From the cell containing the given text, extract its center point as [X, Y] coordinate. 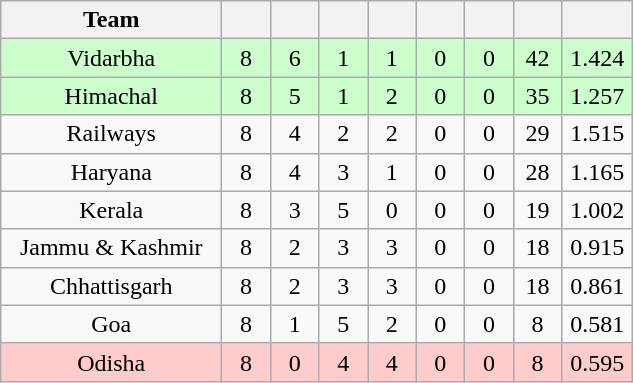
Odisha [112, 362]
Kerala [112, 210]
Railways [112, 134]
1.002 [598, 210]
0.915 [598, 248]
1.257 [598, 96]
1.165 [598, 172]
Goa [112, 324]
Himachal [112, 96]
1.424 [598, 58]
Haryana [112, 172]
Jammu & Kashmir [112, 248]
1.515 [598, 134]
Team [112, 20]
Vidarbha [112, 58]
6 [294, 58]
29 [538, 134]
42 [538, 58]
0.861 [598, 286]
Chhattisgarh [112, 286]
0.595 [598, 362]
19 [538, 210]
35 [538, 96]
28 [538, 172]
0.581 [598, 324]
